Output the (x, y) coordinate of the center of the cell containing the given text.  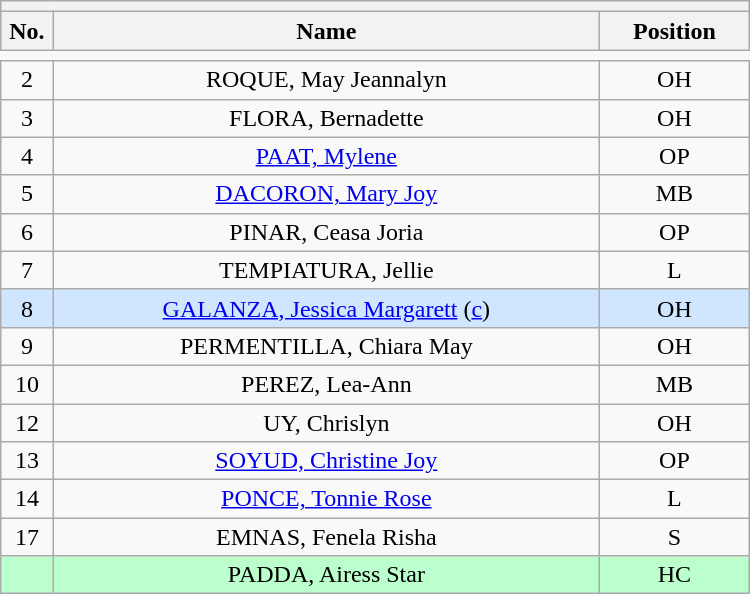
No. (27, 31)
14 (27, 499)
TEMPIATURA, Jellie (326, 270)
PINAR, Ceasa Joria (326, 232)
5 (27, 194)
HC (675, 575)
12 (27, 423)
SOYUD, Christine Joy (326, 461)
FLORA, Bernadette (326, 118)
PAAT, Mylene (326, 156)
Name (326, 31)
9 (27, 346)
GALANZA, Jessica Margarett (c) (326, 308)
DACORON, Mary Joy (326, 194)
PONCE, Tonnie Rose (326, 499)
S (675, 537)
4 (27, 156)
EMNAS, Fenela Risha (326, 537)
UY, Chrislyn (326, 423)
10 (27, 384)
2 (27, 80)
7 (27, 270)
8 (27, 308)
ROQUE, May Jeannalyn (326, 80)
13 (27, 461)
PEREZ, Lea-Ann (326, 384)
PERMENTILLA, Chiara May (326, 346)
PADDA, Airess Star (326, 575)
3 (27, 118)
6 (27, 232)
17 (27, 537)
Position (675, 31)
